Capture the cell that displays the provided text and extract its (x, y) central coordinate. 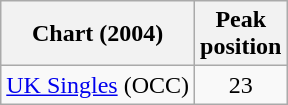
Peakposition (241, 34)
UK Singles (OCC) (98, 85)
Chart (2004) (98, 34)
23 (241, 85)
